Provide the [X, Y] coordinate of the cell's center where the given text is located.  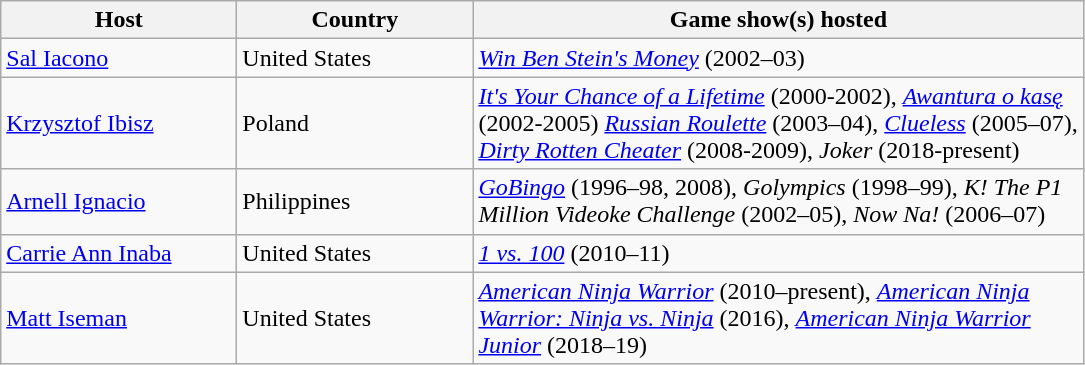
GoBingo (1996–98, 2008), Golympics (1998–99), K! The P1 Million Videoke Challenge (2002–05), Now Na! (2006–07) [778, 202]
Host [119, 20]
Game show(s) hosted [778, 20]
Sal Iacono [119, 58]
1 vs. 100 (2010–11) [778, 253]
Matt Iseman [119, 318]
Krzysztof Ibisz [119, 123]
Poland [355, 123]
Country [355, 20]
Win Ben Stein's Money (2002–03) [778, 58]
Carrie Ann Inaba [119, 253]
Arnell Ignacio [119, 202]
American Ninja Warrior (2010–present), American Ninja Warrior: Ninja vs. Ninja (2016), American Ninja Warrior Junior (2018–19) [778, 318]
Philippines [355, 202]
